Scan for the cell matching the given text and deliver its [X, Y] coordinate at center. 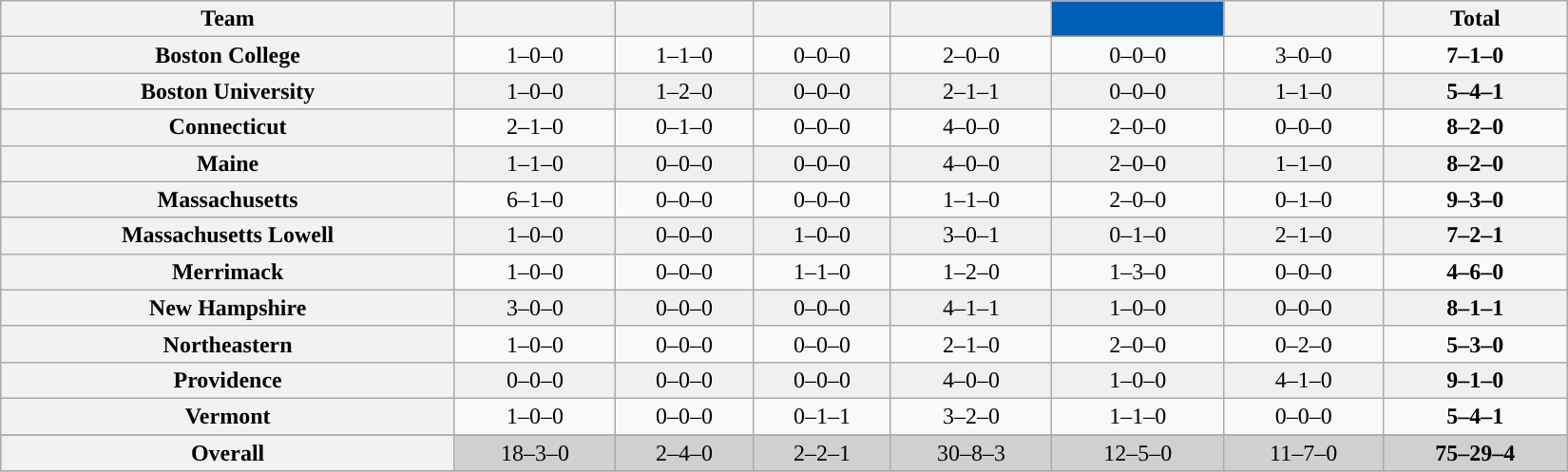
5–3–0 [1475, 344]
2–1–1 [971, 91]
Boston University [228, 91]
Northeastern [228, 344]
Providence [228, 380]
7–1–0 [1475, 55]
7–2–1 [1475, 236]
Vermont [228, 416]
0–1–1 [823, 416]
2–4–0 [684, 453]
0–2–0 [1304, 344]
1–3–0 [1138, 272]
New Hampshire [228, 308]
4–1–0 [1304, 380]
Merrimack [228, 272]
Massachusetts Lowell [228, 236]
Team [228, 19]
4–6–0 [1475, 272]
4–1–1 [971, 308]
Overall [228, 453]
75–29–4 [1475, 453]
Connecticut [228, 127]
Maine [228, 163]
3–0–1 [971, 236]
3–2–0 [971, 416]
8–1–1 [1475, 308]
Total [1475, 19]
Boston College [228, 55]
11–7–0 [1304, 453]
30–8–3 [971, 453]
Massachusetts [228, 199]
12–5–0 [1138, 453]
2–2–1 [823, 453]
18–3–0 [534, 453]
9–3–0 [1475, 199]
6–1–0 [534, 199]
9–1–0 [1475, 380]
